Return [X, Y] of the center of cell containing provided text 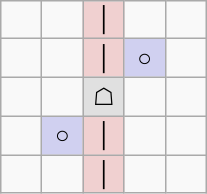
☖ [104, 97]
